Extract the (X, Y) coordinate from the center of the cell holding the provided text.  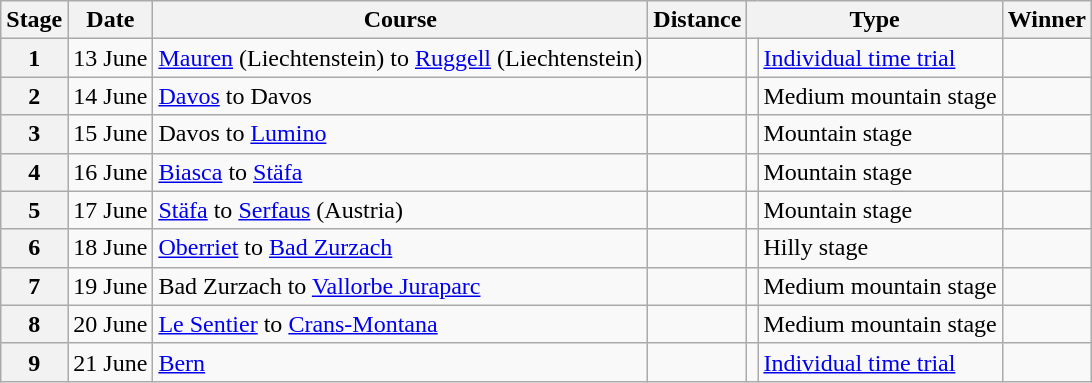
Winner (1046, 20)
Stäfa to Serfaus (Austria) (400, 210)
4 (34, 172)
8 (34, 324)
7 (34, 286)
19 June (110, 286)
Hilly stage (880, 248)
Davos to Davos (400, 96)
Stage (34, 20)
Mauren (Liechtenstein) to Ruggell (Liechtenstein) (400, 58)
1 (34, 58)
Type (874, 20)
13 June (110, 58)
Davos to Lumino (400, 134)
Distance (698, 20)
Course (400, 20)
5 (34, 210)
Date (110, 20)
Biasca to Stäfa (400, 172)
9 (34, 362)
14 June (110, 96)
18 June (110, 248)
Bern (400, 362)
Bad Zurzach to Vallorbe Juraparc (400, 286)
Oberriet to Bad Zurzach (400, 248)
17 June (110, 210)
Le Sentier to Crans-Montana (400, 324)
16 June (110, 172)
2 (34, 96)
20 June (110, 324)
6 (34, 248)
3 (34, 134)
15 June (110, 134)
21 June (110, 362)
